Return [X, Y] of the center of cell containing provided text 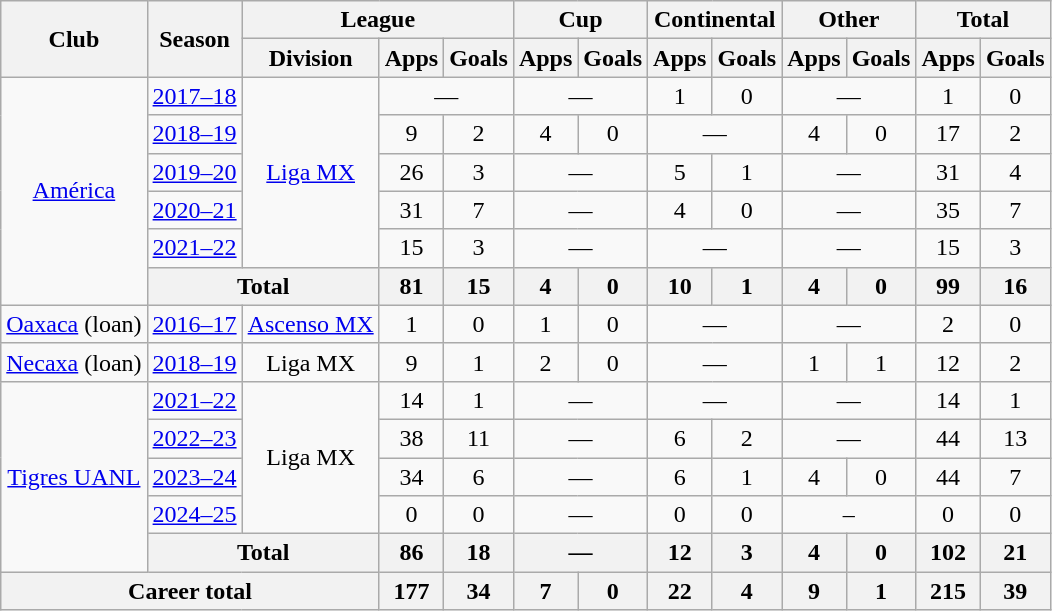
Continental [715, 20]
Ascenso MX [310, 324]
26 [411, 172]
América [74, 191]
22 [680, 591]
2019–20 [194, 172]
– [849, 515]
81 [411, 286]
17 [948, 134]
Career total [190, 591]
10 [680, 286]
2023–24 [194, 477]
11 [479, 438]
2024–25 [194, 515]
215 [948, 591]
Other [849, 20]
Cup [580, 20]
2022–23 [194, 438]
Oaxaca (loan) [74, 324]
16 [1015, 286]
Division [310, 58]
Club [74, 39]
Season [194, 39]
Necaxa (loan) [74, 362]
86 [411, 553]
Tigres UANL [74, 476]
21 [1015, 553]
5 [680, 172]
13 [1015, 438]
2020–21 [194, 210]
2017–18 [194, 96]
18 [479, 553]
102 [948, 553]
39 [1015, 591]
38 [411, 438]
177 [411, 591]
2016–17 [194, 324]
35 [948, 210]
99 [948, 286]
League [378, 20]
